Locate the cell with the specified text and output its (X, Y) center coordinate. 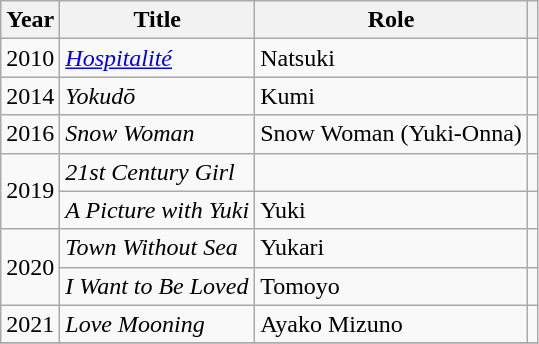
Ayako Mizuno (392, 324)
2020 (30, 267)
Snow Woman (Yuki-Onna) (392, 134)
Kumi (392, 96)
Yukari (392, 248)
Title (158, 20)
Hospitalité (158, 58)
Tomoyo (392, 286)
Snow Woman (158, 134)
A Picture with Yuki (158, 210)
Yokudō (158, 96)
Yuki (392, 210)
2019 (30, 191)
2016 (30, 134)
I Want to Be Loved (158, 286)
Love Mooning (158, 324)
Town Without Sea (158, 248)
Natsuki (392, 58)
21st Century Girl (158, 172)
Year (30, 20)
Role (392, 20)
2010 (30, 58)
2021 (30, 324)
2014 (30, 96)
